From the cell containing the given text, extract its center point as (x, y) coordinate. 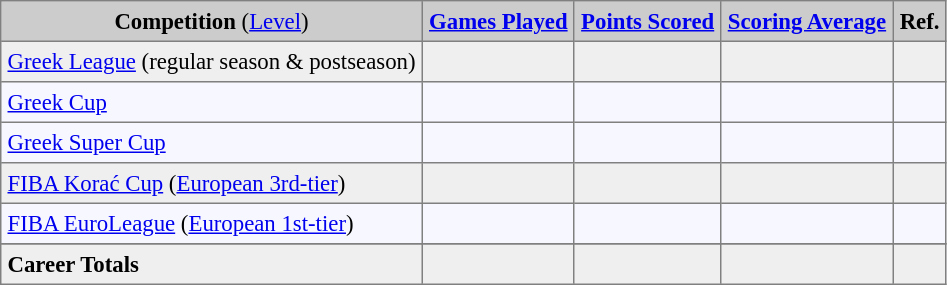
Greek Super Cup (212, 142)
Greek Cup (212, 102)
Games Played (498, 21)
Scoring Average (807, 21)
Points Scored (648, 21)
Greek League (regular season & postseason) (212, 61)
Ref. (920, 21)
FIBA EuroLeague (European 1st-tier) (212, 223)
Career Totals (212, 264)
Competition (Level) (212, 21)
FIBA Korać Cup (European 3rd-tier) (212, 183)
